Detect which cell encompasses the target text, then output its [X, Y] center coordinate. 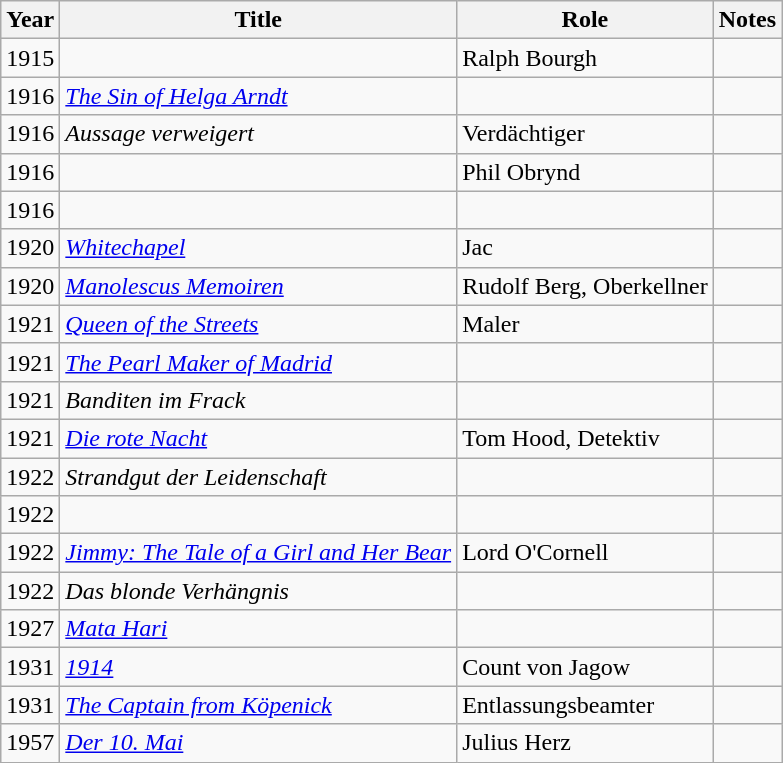
Jac [586, 248]
Notes [747, 20]
1915 [30, 58]
Lord O'Cornell [586, 553]
Year [30, 20]
Aussage verweigert [258, 134]
1957 [30, 743]
Strandgut der Leidenschaft [258, 477]
Mata Hari [258, 629]
Die rote Nacht [258, 438]
The Sin of Helga Arndt [258, 96]
Entlassungsbeamter [586, 705]
Role [586, 20]
Rudolf Berg, Oberkellner [586, 286]
Das blonde Verhängnis [258, 591]
Title [258, 20]
The Pearl Maker of Madrid [258, 362]
Banditen im Frack [258, 400]
Julius Herz [586, 743]
Jimmy: The Tale of a Girl and Her Bear [258, 553]
Verdächtiger [586, 134]
1927 [30, 629]
Tom Hood, Detektiv [586, 438]
1914 [258, 667]
The Captain from Köpenick [258, 705]
Whitechapel [258, 248]
Der 10. Mai [258, 743]
Phil Obrynd [586, 172]
Maler [586, 324]
Queen of the Streets [258, 324]
Manolescus Memoiren [258, 286]
Count von Jagow [586, 667]
Ralph Bourgh [586, 58]
